Find where the given text appears and provide that cell's center as (X, Y) coordinate. 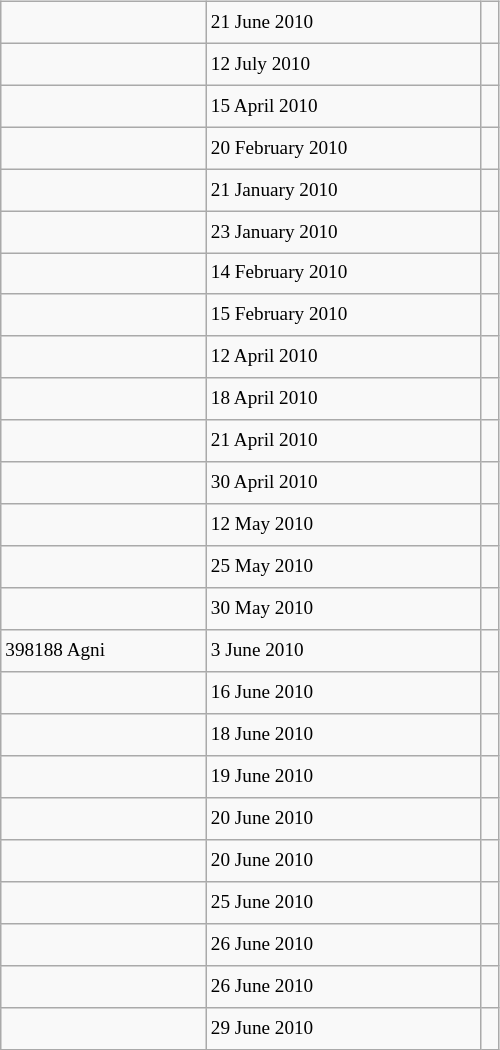
25 May 2010 (344, 567)
30 April 2010 (344, 483)
30 May 2010 (344, 609)
3 June 2010 (344, 651)
18 April 2010 (344, 399)
29 June 2010 (344, 1028)
20 February 2010 (344, 148)
398188 Agni (104, 651)
12 July 2010 (344, 64)
15 April 2010 (344, 106)
14 February 2010 (344, 274)
15 February 2010 (344, 315)
23 January 2010 (344, 232)
12 April 2010 (344, 357)
12 May 2010 (344, 525)
21 January 2010 (344, 190)
16 June 2010 (344, 693)
19 June 2010 (344, 777)
18 June 2010 (344, 735)
21 June 2010 (344, 22)
25 June 2010 (344, 902)
21 April 2010 (344, 441)
